Find where the given text appears and provide that cell's center as (x, y) coordinate. 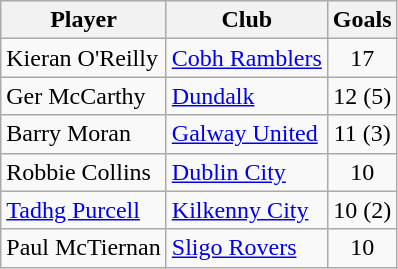
Paul McTiernan (84, 248)
17 (362, 58)
Galway United (246, 134)
12 (5) (362, 96)
11 (3) (362, 134)
Robbie Collins (84, 172)
10 (2) (362, 210)
Kieran O'Reilly (84, 58)
Dundalk (246, 96)
Ger McCarthy (84, 96)
Barry Moran (84, 134)
Sligo Rovers (246, 248)
Cobh Ramblers (246, 58)
Club (246, 20)
Dublin City (246, 172)
Goals (362, 20)
Kilkenny City (246, 210)
Player (84, 20)
Tadhg Purcell (84, 210)
